Capture the cell that displays the provided text and extract its (X, Y) central coordinate. 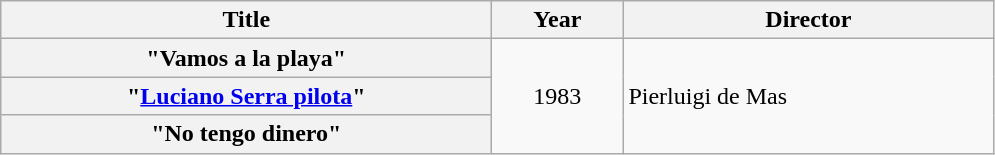
Title (246, 20)
1983 (558, 96)
Pierluigi de Mas (808, 96)
Year (558, 20)
"Luciano Serra pilota" (246, 96)
"No tengo dinero" (246, 134)
"Vamos a la playa" (246, 58)
Director (808, 20)
